Identify which cell holds the provided text, then report its [x, y] central coordinate. 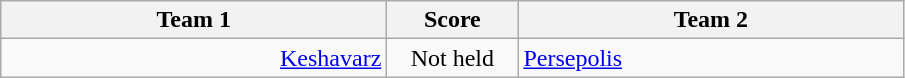
Not held [452, 58]
Keshavarz [194, 58]
Team 1 [194, 20]
Team 2 [711, 20]
Persepolis [711, 58]
Score [452, 20]
